Extract the [X, Y] coordinate from the center of the cell holding the provided text.  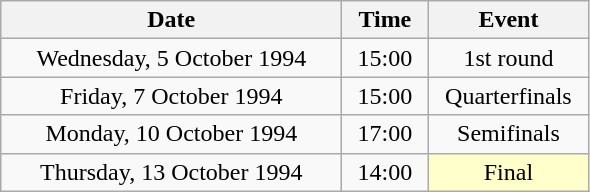
Wednesday, 5 October 1994 [172, 58]
Event [508, 20]
1st round [508, 58]
Date [172, 20]
Thursday, 13 October 1994 [172, 172]
17:00 [385, 134]
14:00 [385, 172]
Time [385, 20]
Quarterfinals [508, 96]
Monday, 10 October 1994 [172, 134]
Semifinals [508, 134]
Friday, 7 October 1994 [172, 96]
Final [508, 172]
